Locate the cell with the specified text and output its (x, y) center coordinate. 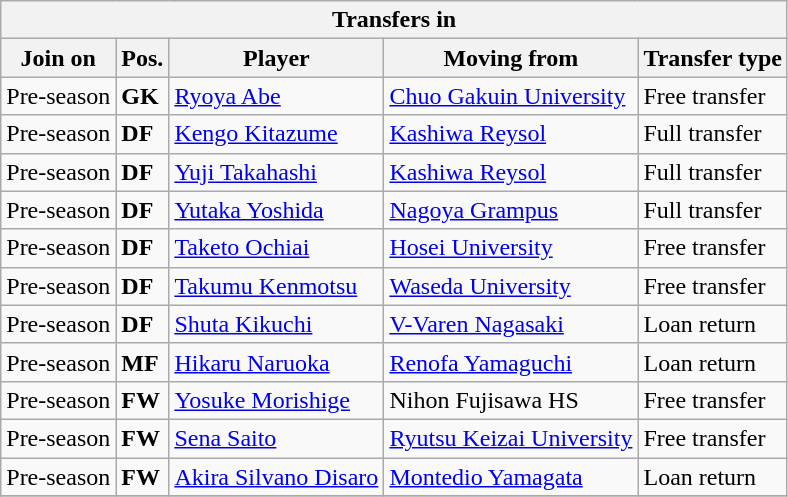
Kengo Kitazume (276, 134)
Akira Silvano Disaro (276, 477)
Transfers in (394, 20)
Ryoya Abe (276, 96)
Moving from (511, 58)
Yutaka Yoshida (276, 210)
Transfer type (712, 58)
Takumu Kenmotsu (276, 286)
Montedio Yamagata (511, 477)
Pos. (142, 58)
Taketo Ochiai (276, 248)
V-Varen Nagasaki (511, 324)
Sena Saito (276, 438)
Hosei University (511, 248)
MF (142, 362)
Shuta Kikuchi (276, 324)
Waseda University (511, 286)
Chuo Gakuin University (511, 96)
Renofa Yamaguchi (511, 362)
Player (276, 58)
Ryutsu Keizai University (511, 438)
Hikaru Naruoka (276, 362)
Join on (58, 58)
GK (142, 96)
Nihon Fujisawa HS (511, 400)
Yuji Takahashi (276, 172)
Yosuke Morishige (276, 400)
Nagoya Grampus (511, 210)
